From the cell containing the given text, extract its center point as [x, y] coordinate. 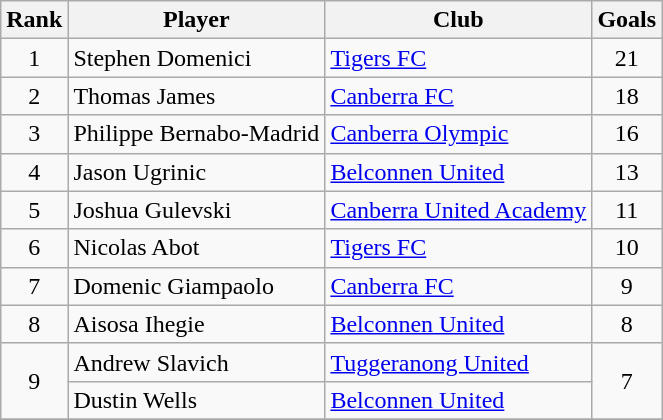
Aisosa Ihegie [196, 324]
Nicolas Abot [196, 248]
Andrew Slavich [196, 362]
3 [34, 134]
Club [458, 20]
Dustin Wells [196, 400]
11 [627, 210]
Joshua Gulevski [196, 210]
Canberra United Academy [458, 210]
16 [627, 134]
Tuggeranong United [458, 362]
Goals [627, 20]
5 [34, 210]
Thomas James [196, 96]
Canberra Olympic [458, 134]
Domenic Giampaolo [196, 286]
Stephen Domenici [196, 58]
21 [627, 58]
18 [627, 96]
4 [34, 172]
13 [627, 172]
Jason Ugrinic [196, 172]
2 [34, 96]
10 [627, 248]
Player [196, 20]
Rank [34, 20]
6 [34, 248]
Philippe Bernabo-Madrid [196, 134]
1 [34, 58]
